For the text-containing cell, return its midpoint in [x, y] coordinate format. 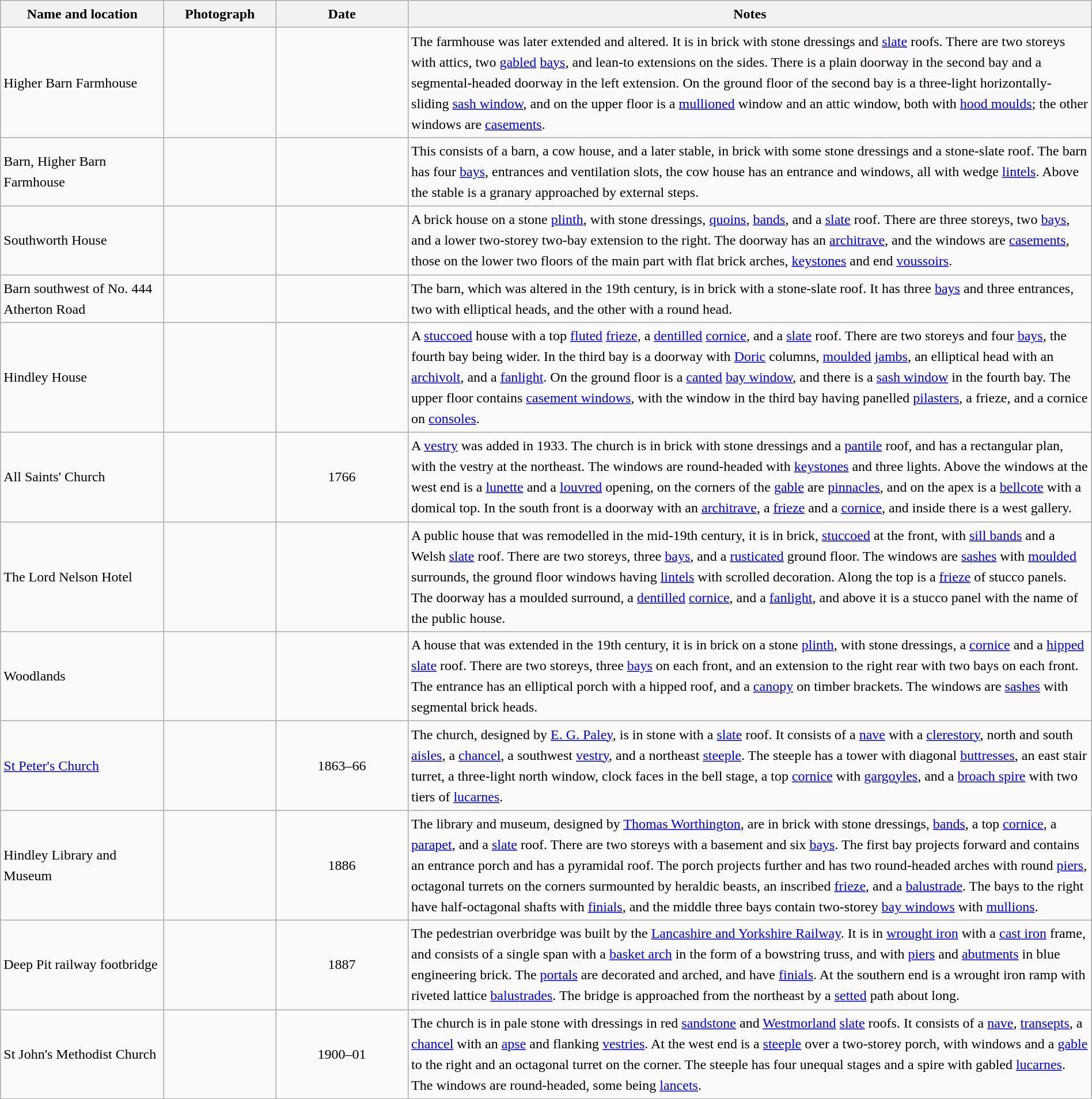
Southworth House [82, 241]
Deep Pit railway footbridge [82, 965]
Barn southwest of No. 444 Atherton Road [82, 298]
Photograph [220, 14]
St John's Methodist Church [82, 1055]
Barn, Higher Barn Farmhouse [82, 172]
All Saints' Church [82, 477]
Name and location [82, 14]
Notes [750, 14]
1766 [342, 477]
The Lord Nelson Hotel [82, 577]
Hindley Library and Museum [82, 865]
1863–66 [342, 766]
1900–01 [342, 1055]
Woodlands [82, 676]
1886 [342, 865]
1887 [342, 965]
St Peter's Church [82, 766]
Date [342, 14]
Hindley House [82, 378]
Higher Barn Farmhouse [82, 83]
